Output the (X, Y) coordinate of the center of the cell containing the given text.  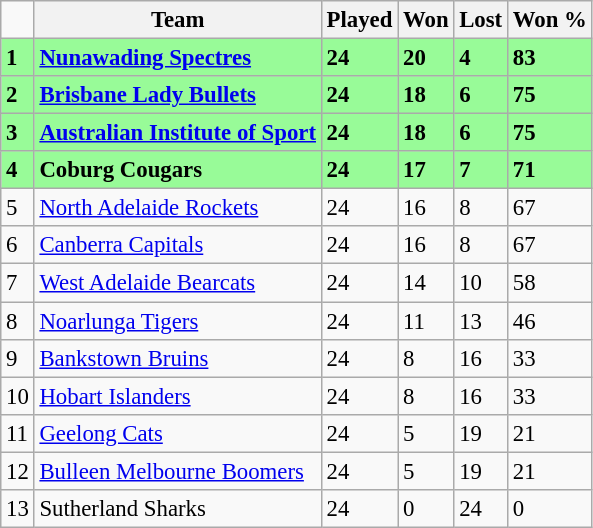
Team (178, 20)
Won (426, 20)
Nunawading Spectres (178, 58)
North Adelaide Rockets (178, 208)
2 (18, 95)
Won % (550, 20)
12 (18, 471)
Sutherland Sharks (178, 509)
Brisbane Lady Bullets (178, 95)
71 (550, 170)
Hobart Islanders (178, 396)
1 (18, 58)
Bankstown Bruins (178, 358)
Geelong Cats (178, 433)
West Adelaide Bearcats (178, 283)
17 (426, 170)
Australian Institute of Sport (178, 133)
83 (550, 58)
Noarlunga Tigers (178, 321)
46 (550, 321)
Coburg Cougars (178, 170)
Bulleen Melbourne Boomers (178, 471)
20 (426, 58)
14 (426, 283)
58 (550, 283)
9 (18, 358)
Lost (481, 20)
Played (359, 20)
Canberra Capitals (178, 245)
3 (18, 133)
